Pinpoint the cell where the given text exists, returning its [X, Y] midpoint coordinate. 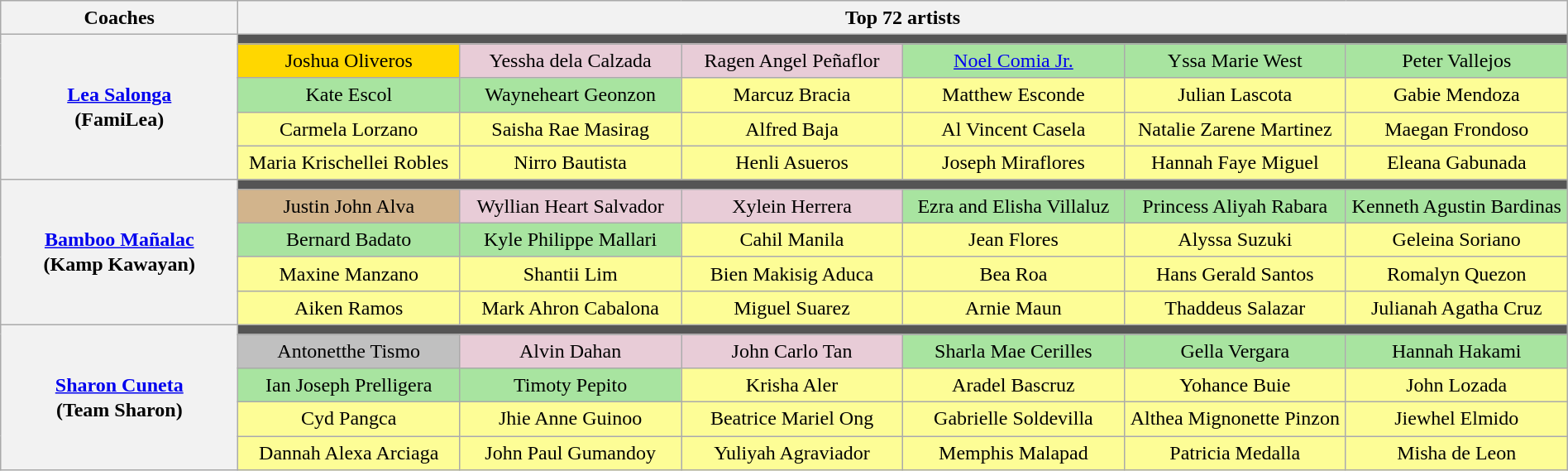
Julian Lascota [1235, 94]
Matthew Esconde [1013, 94]
Kate Escol [349, 94]
Peter Vallejos [1456, 61]
Nirro Bautista [571, 162]
Patricia Medalla [1235, 454]
Ragen Angel Peñaflor [792, 61]
Maegan Frondoso [1456, 129]
Jiewhel Elmido [1456, 419]
Alyssa Suzuki [1235, 240]
John Lozada [1456, 386]
Saisha Rae Masirag [571, 129]
Henli Asueros [792, 162]
Antonetthe Tismo [349, 351]
Joseph Miraflores [1013, 162]
Hans Gerald Santos [1235, 273]
Krisha Aler [792, 386]
Romalyn Quezon [1456, 273]
Yessha dela Calzada [571, 61]
Maxine Manzano [349, 273]
Wyllian Heart Salvador [571, 205]
Joshua Oliveros [349, 61]
Hannah Faye Miguel [1235, 162]
Gabie Mendoza [1456, 94]
Aradel Bascruz [1013, 386]
Beatrice Mariel Ong [792, 419]
Memphis Malapad [1013, 454]
Alvin Dahan [571, 351]
Ian Joseph Prelligera [349, 386]
John Paul Gumandoy [571, 454]
Yuliyah Agraviador [792, 454]
Arnie Maun [1013, 308]
Justin John Alva [349, 205]
Jhie Anne Guinoo [571, 419]
Cyd Pangca [349, 419]
Ezra and Elisha Villaluz [1013, 205]
Yssa Marie West [1235, 61]
Sharla Mae Cerilles [1013, 351]
Kyle Philippe Mallari [571, 240]
Bernard Badato [349, 240]
Shantii Lim [571, 273]
Gella Vergara [1235, 351]
Princess Aliyah Rabara [1235, 205]
Mark Ahron Cabalona [571, 308]
Eleana Gabunada [1456, 162]
Al Vincent Casela [1013, 129]
Xylein Herrera [792, 205]
Gabrielle Soldevilla [1013, 419]
Noel Comia Jr. [1013, 61]
Althea Mignonette Pinzon [1235, 419]
Coaches [119, 18]
Marcuz Bracia [792, 94]
Jean Flores [1013, 240]
Maria Krischellei Robles [349, 162]
Lea Salonga (FamiLea) [119, 108]
Carmela Lorzano [349, 129]
John Carlo Tan [792, 351]
Cahil Manila [792, 240]
Julianah Agatha Cruz [1456, 308]
Thaddeus Salazar [1235, 308]
Bamboo Mañalac (Kamp Kawayan) [119, 252]
Misha de Leon [1456, 454]
Kenneth Agustin Bardinas [1456, 205]
Bea Roa [1013, 273]
Dannah Alexa Arciaga [349, 454]
Natalie Zarene Martinez [1235, 129]
Miguel Suarez [792, 308]
Timoty Pepito [571, 386]
Hannah Hakami [1456, 351]
Sharon Cuneta (Team Sharon) [119, 397]
Aiken Ramos [349, 308]
Top 72 artists [903, 18]
Wayneheart Geonzon [571, 94]
Alfred Baja [792, 129]
Geleina Soriano [1456, 240]
Yohance Buie [1235, 386]
Bien Makisig Aduca [792, 273]
